Search for the cell housing the specified text and yield its [x, y] center coordinate. 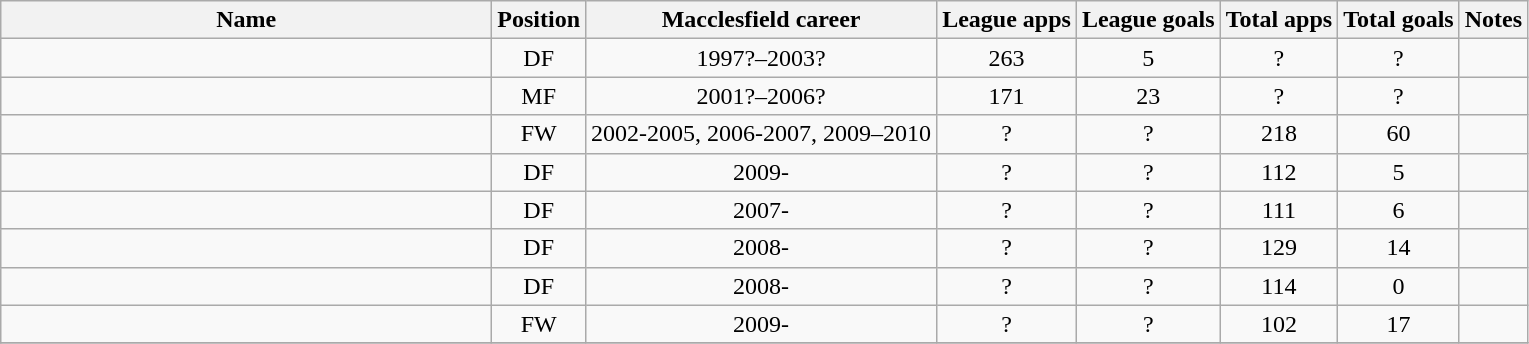
MF [539, 96]
2002-2005, 2006-2007, 2009–2010 [762, 134]
171 [1007, 96]
Macclesfield career [762, 20]
League goals [1148, 20]
Total goals [1399, 20]
0 [1399, 286]
23 [1148, 96]
112 [1279, 172]
Name [246, 20]
1997?–2003? [762, 58]
102 [1279, 324]
218 [1279, 134]
Position [539, 20]
17 [1399, 324]
114 [1279, 286]
Total apps [1279, 20]
Notes [1493, 20]
2001?–2006? [762, 96]
14 [1399, 248]
129 [1279, 248]
60 [1399, 134]
League apps [1007, 20]
263 [1007, 58]
111 [1279, 210]
6 [1399, 210]
2007- [762, 210]
